Capture the cell that displays the provided text and extract its (X, Y) central coordinate. 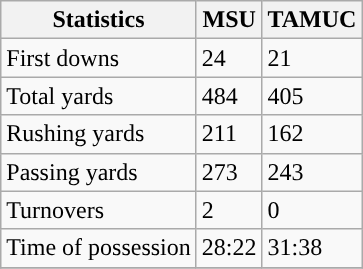
Time of possession (99, 248)
Passing yards (99, 172)
243 (312, 172)
273 (229, 172)
21 (312, 58)
Statistics (99, 20)
MSU (229, 20)
TAMUC (312, 20)
Total yards (99, 96)
162 (312, 134)
2 (229, 210)
211 (229, 134)
Turnovers (99, 210)
28:22 (229, 248)
First downs (99, 58)
405 (312, 96)
484 (229, 96)
24 (229, 58)
Rushing yards (99, 134)
31:38 (312, 248)
0 (312, 210)
